Extract the [x, y] coordinate from the center of the cell holding the provided text.  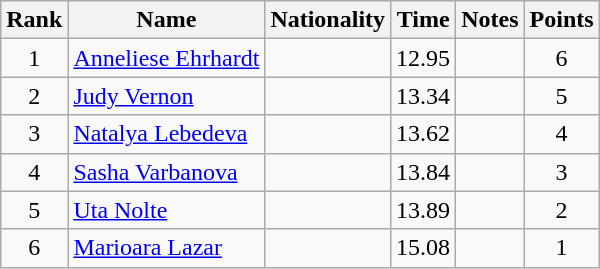
Uta Nolte [166, 210]
13.84 [424, 172]
Nationality [328, 20]
13.34 [424, 96]
13.89 [424, 210]
Natalya Lebedeva [166, 134]
12.95 [424, 58]
Judy Vernon [166, 96]
Points [562, 20]
Rank [34, 20]
15.08 [424, 248]
Anneliese Ehrhardt [166, 58]
Name [166, 20]
Time [424, 20]
13.62 [424, 134]
Marioara Lazar [166, 248]
Sasha Varbanova [166, 172]
Notes [490, 20]
